Determine the (X, Y) coordinate at the center of the cell enclosing the given text.  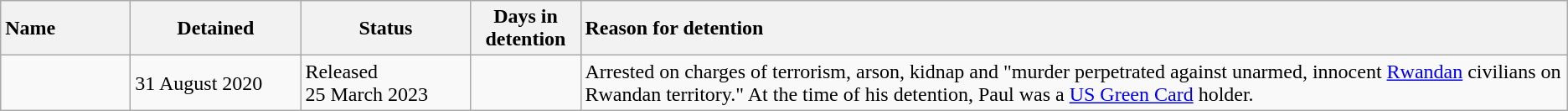
Name (65, 29)
31 August 2020 (216, 82)
Days in detention (526, 29)
Reason for detention (1074, 29)
Status (385, 29)
Released25 March 2023 (385, 82)
Detained (216, 29)
